Locate the cell with the specified text and output its [x, y] center coordinate. 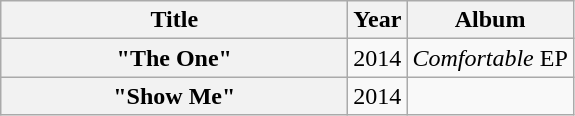
Title [174, 20]
"The One" [174, 58]
Comfortable EP [490, 58]
Album [490, 20]
"Show Me" [174, 96]
Year [378, 20]
